Extract the [x, y] coordinate from the center of the cell holding the provided text.  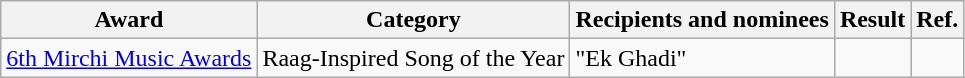
Recipients and nominees [702, 20]
Result [872, 20]
"Ek Ghadi" [702, 58]
Category [414, 20]
Ref. [938, 20]
Raag-Inspired Song of the Year [414, 58]
6th Mirchi Music Awards [129, 58]
Award [129, 20]
